Provide the [x, y] coordinate of the cell's center where the given text is located.  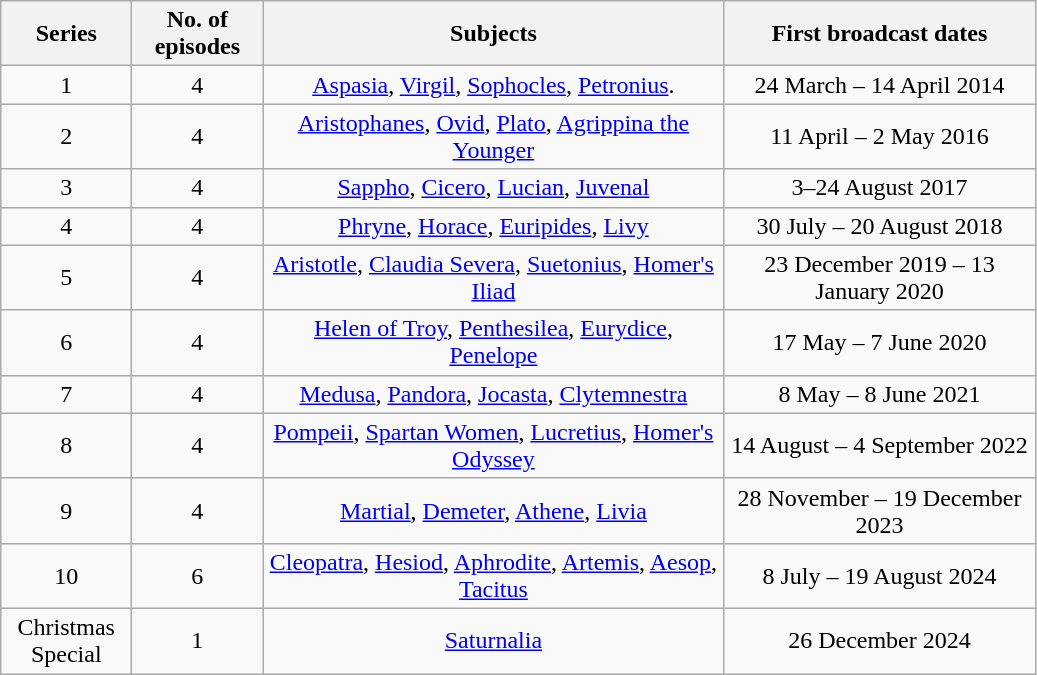
17 May – 7 June 2020 [880, 342]
3–24 August 2017 [880, 188]
14 August – 4 September 2022 [880, 446]
Martial, Demeter, Athene, Livia [494, 510]
Medusa, Pandora, Jocasta, Clytemnestra [494, 394]
28 November – 19 December 2023 [880, 510]
No. of episodes [198, 34]
2 [66, 136]
24 March – 14 April 2014 [880, 85]
26 December 2024 [880, 640]
23 December 2019 – 13 January 2020 [880, 278]
8 May – 8 June 2021 [880, 394]
8 July – 19 August 2024 [880, 576]
11 April – 2 May 2016 [880, 136]
Sappho, Cicero, Lucian, Juvenal [494, 188]
First broadcast dates [880, 34]
Series [66, 34]
Aspasia, Virgil, Sophocles, Petronius. [494, 85]
7 [66, 394]
Pompeii, Spartan Women, Lucretius, Homer's Odyssey [494, 446]
5 [66, 278]
Helen of Troy, Penthesilea, Eurydice, Penelope [494, 342]
Saturnalia [494, 640]
30 July – 20 August 2018 [880, 226]
Phryne, Horace, Euripides, Livy [494, 226]
Cleopatra, Hesiod, Aphrodite, Artemis, Aesop, Tacitus [494, 576]
Christmas Special [66, 640]
9 [66, 510]
Subjects [494, 34]
3 [66, 188]
10 [66, 576]
8 [66, 446]
Aristophanes, Ovid, Plato, Agrippina the Younger [494, 136]
Aristotle, Claudia Severa, Suetonius, Homer's Iliad [494, 278]
